Determine the (x, y) coordinate at the center of the cell enclosing the given text.  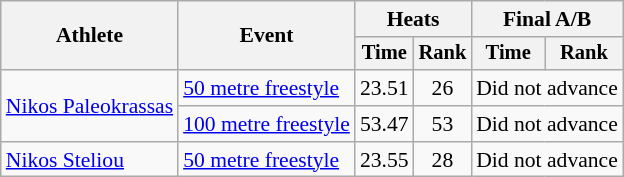
Athlete (90, 36)
Event (266, 36)
Heats (413, 19)
23.51 (384, 88)
100 metre freestyle (266, 124)
26 (443, 88)
Final A/B (547, 19)
Nikos Paleokrassas (90, 106)
53.47 (384, 124)
50 metre freestyle (266, 88)
53 (443, 124)
